Return (x, y) of the center of cell containing provided text 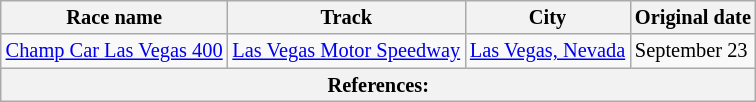
Track (347, 17)
Race name (114, 17)
Las Vegas, Nevada (548, 51)
Las Vegas Motor Speedway (347, 51)
September 23 (693, 51)
References: (378, 85)
City (548, 17)
Champ Car Las Vegas 400 (114, 51)
Original date (693, 17)
